Pinpoint the cell where the given text exists, returning its [X, Y] midpoint coordinate. 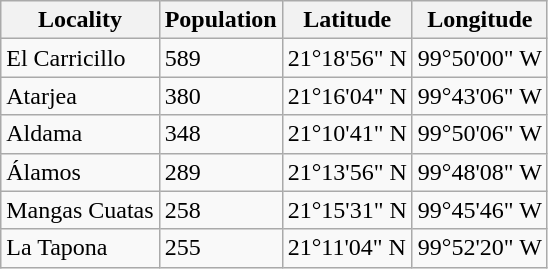
21°16'04" N [347, 96]
21°15'31" N [347, 210]
21°13'56" N [347, 172]
21°18'56" N [347, 58]
Álamos [80, 172]
Atarjea [80, 96]
589 [220, 58]
348 [220, 134]
21°10'41" N [347, 134]
380 [220, 96]
99°50'00" W [480, 58]
255 [220, 248]
21°11'04" N [347, 248]
99°52'20" W [480, 248]
El Carricillo [80, 58]
99°48'08" W [480, 172]
Mangas Cuatas [80, 210]
289 [220, 172]
99°45'46" W [480, 210]
Population [220, 20]
Locality [80, 20]
Aldama [80, 134]
99°43'06" W [480, 96]
Latitude [347, 20]
258 [220, 210]
Longitude [480, 20]
99°50'06" W [480, 134]
La Tapona [80, 248]
